Determine the [x, y] coordinate at the center of the cell enclosing the given text.  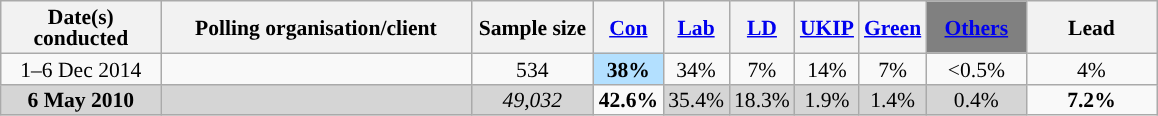
Lab [696, 27]
35.4% [696, 100]
Sample size [532, 27]
Lead [1091, 27]
Con [628, 27]
UKIP [827, 27]
Green [892, 27]
0.4% [976, 100]
49,032 [532, 100]
1–6 Dec 2014 [81, 68]
7.2% [1091, 100]
Date(s)conducted [81, 27]
1.9% [827, 100]
LD [762, 27]
18.3% [762, 100]
Polling organisation/client [316, 27]
4% [1091, 68]
38% [628, 68]
6 May 2010 [81, 100]
14% [827, 68]
42.6% [628, 100]
534 [532, 68]
34% [696, 68]
1.4% [892, 100]
Others [976, 27]
<0.5% [976, 68]
